Find where the given text appears and provide that cell's center as (X, Y) coordinate. 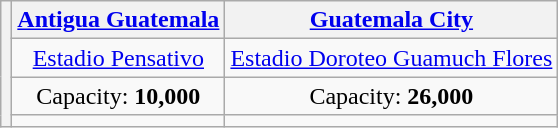
Capacity: 10,000 (118, 96)
Estadio Doroteo Guamuch Flores (392, 58)
Capacity: 26,000 (392, 96)
Guatemala City (392, 20)
Antigua Guatemala (118, 20)
Estadio Pensativo (118, 58)
